Return the (x, y) coordinate for the center point of the cell that contains the specified text.  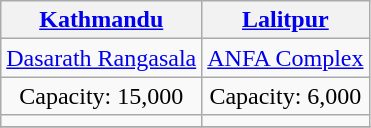
Lalitpur (286, 20)
ANFA Complex (286, 58)
Capacity: 15,000 (102, 96)
Kathmandu (102, 20)
Capacity: 6,000 (286, 96)
Dasarath Rangasala (102, 58)
